Provide the [X, Y] coordinate of the cell's center where the given text is located.  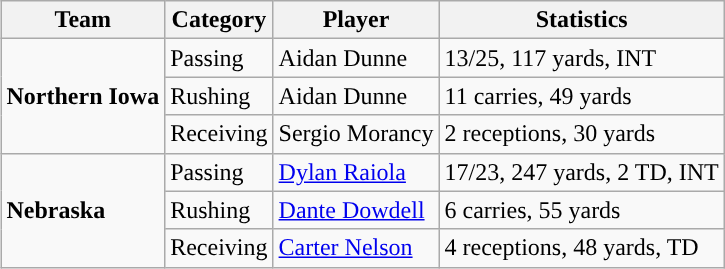
6 carries, 55 yards [582, 210]
Statistics [582, 20]
11 carries, 49 yards [582, 96]
Nebraska [83, 210]
Team [83, 20]
Dante Dowdell [356, 210]
Player [356, 20]
Category [219, 20]
Sergio Morancy [356, 134]
Carter Nelson [356, 248]
2 receptions, 30 yards [582, 134]
17/23, 247 yards, 2 TD, INT [582, 172]
Northern Iowa [83, 96]
Dylan Raiola [356, 172]
4 receptions, 48 yards, TD [582, 248]
13/25, 117 yards, INT [582, 58]
